Return [X, Y] of the center of cell containing provided text 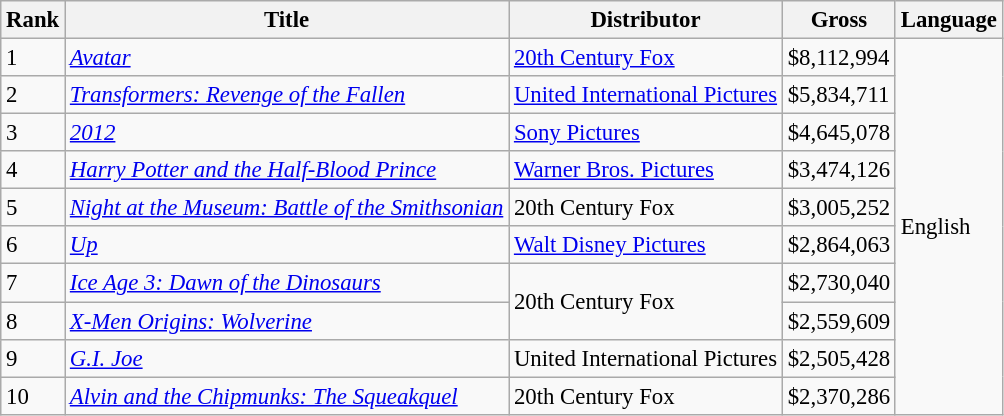
4 [33, 170]
7 [33, 283]
Alvin and the Chipmunks: The Squeakquel [287, 396]
Sony Pictures [646, 133]
Distributor [646, 20]
$3,005,252 [838, 208]
Title [287, 20]
Gross [838, 20]
3 [33, 133]
Rank [33, 20]
Night at the Museum: Battle of the Smithsonian [287, 208]
10 [33, 396]
Up [287, 245]
$2,730,040 [838, 283]
$5,834,711 [838, 95]
$2,864,063 [838, 245]
1 [33, 58]
G.I. Joe [287, 358]
$3,474,126 [838, 170]
6 [33, 245]
2012 [287, 133]
X-Men Origins: Wolverine [287, 321]
Ice Age 3: Dawn of the Dinosaurs [287, 283]
$8,112,994 [838, 58]
$4,645,078 [838, 133]
English [948, 227]
9 [33, 358]
$2,370,286 [838, 396]
5 [33, 208]
Harry Potter and the Half-Blood Prince [287, 170]
$2,559,609 [838, 321]
Walt Disney Pictures [646, 245]
8 [33, 321]
Transformers: Revenge of the Fallen [287, 95]
$2,505,428 [838, 358]
Avatar [287, 58]
2 [33, 95]
Warner Bros. Pictures [646, 170]
Language [948, 20]
